From the cell containing the given text, extract its center point as [x, y] coordinate. 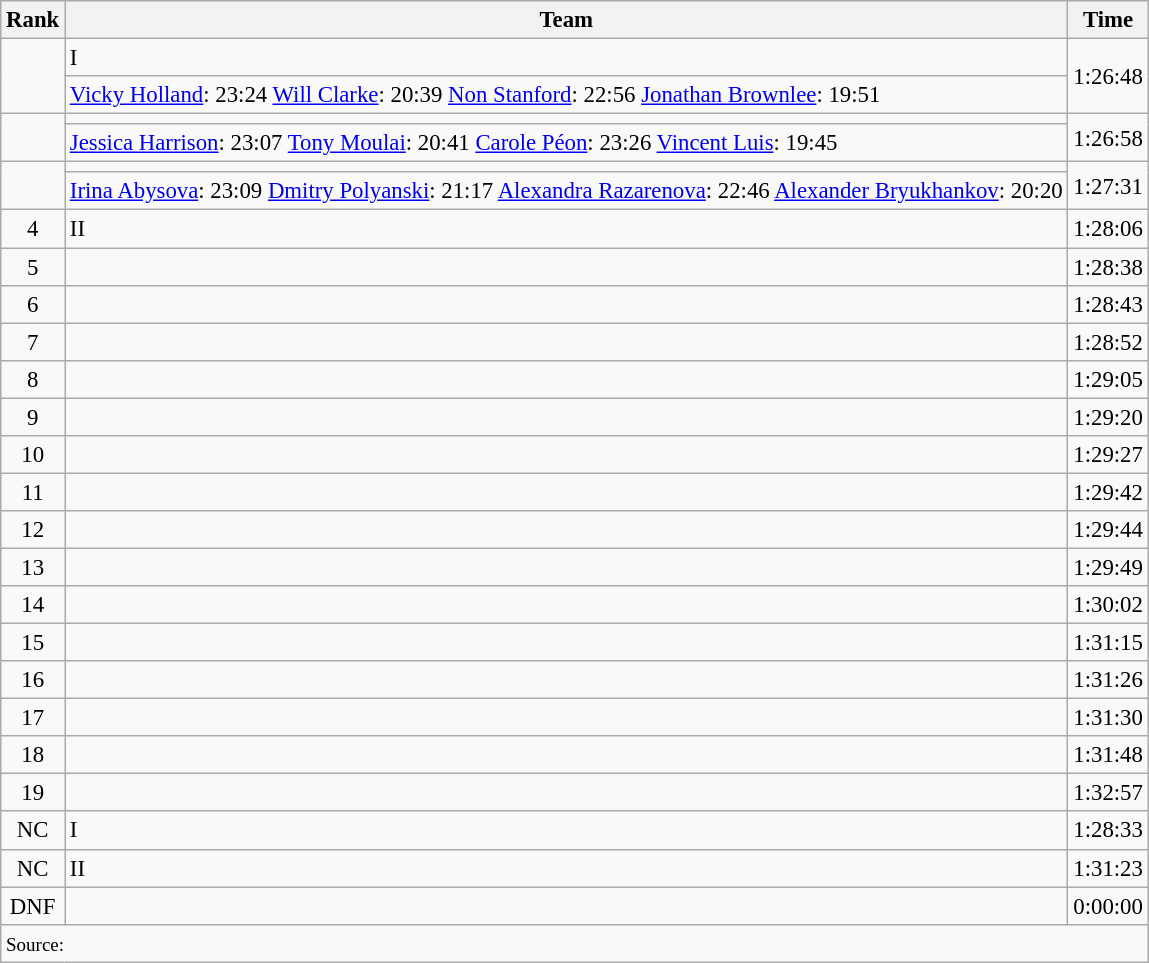
17 [33, 718]
11 [33, 492]
10 [33, 455]
1:31:30 [1108, 718]
1:29:49 [1108, 567]
1:29:44 [1108, 530]
13 [33, 567]
1:28:33 [1108, 831]
Vicky Holland: 23:24 Will Clarke: 20:39 Non Stanford: 22:56 Jonathan Brownlee: 19:51 [566, 95]
12 [33, 530]
Rank [33, 20]
14 [33, 605]
1:31:15 [1108, 643]
6 [33, 304]
15 [33, 643]
Source: [574, 943]
1:29:42 [1108, 492]
1:28:52 [1108, 342]
Irina Abysova: 23:09 Dmitry Polyanski: 21:17 Alexandra Razarenova: 22:46 Alexander Bryukhankov: 20:20 [566, 191]
1:29:20 [1108, 417]
1:31:48 [1108, 755]
DNF [33, 906]
1:32:57 [1108, 793]
Team [566, 20]
16 [33, 680]
4 [33, 229]
1:28:38 [1108, 267]
1:28:06 [1108, 229]
5 [33, 267]
1:29:27 [1108, 455]
18 [33, 755]
1:31:23 [1108, 868]
1:29:05 [1108, 379]
1:26:58 [1108, 138]
1:28:43 [1108, 304]
1:26:48 [1108, 76]
8 [33, 379]
1:31:26 [1108, 680]
Time [1108, 20]
7 [33, 342]
1:27:31 [1108, 186]
9 [33, 417]
1:30:02 [1108, 605]
0:00:00 [1108, 906]
Jessica Harrison: 23:07 Tony Moulai: 20:41 Carole Péon: 23:26 Vincent Luis: 19:45 [566, 143]
19 [33, 793]
